Locate the cell with the specified text and output its [X, Y] center coordinate. 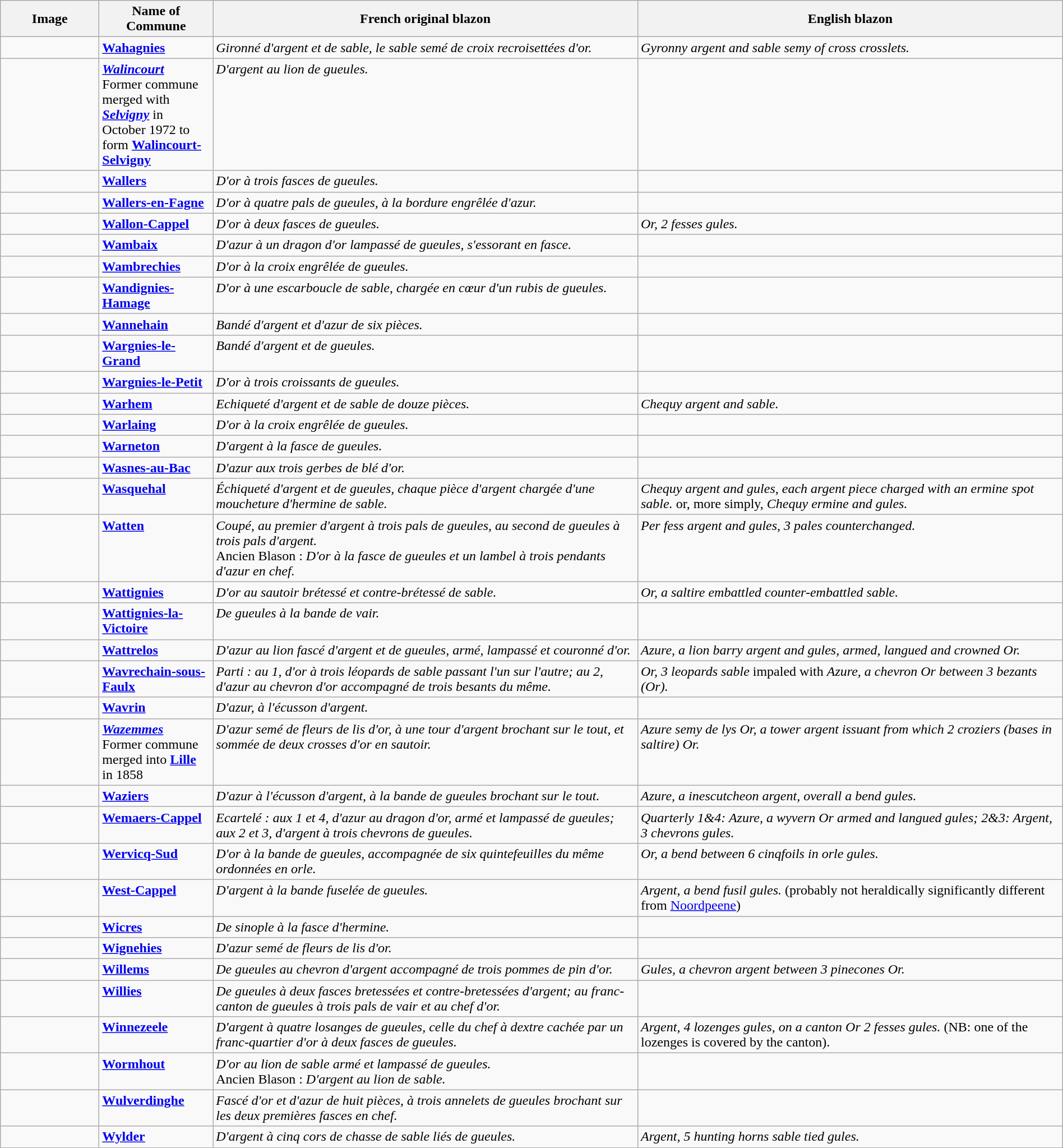
Quarterly 1&4: Azure, a wyvern Or armed and langued gules; 2&3: Argent, 3 chevrons gules. [850, 824]
Fascé d'or et d'azur de huit pièces, à trois annelets de gueules brochant sur les deux premières fasces en chef. [426, 1108]
Or, a bend between 6 cinqfoils in orle gules. [850, 861]
Or, a saltire embattled counter-embattled sable. [850, 592]
Azure, a lion barry argent and gules, armed, langued and crowned Or. [850, 650]
Gules, a chevron argent between 3 pinecones Or. [850, 970]
D'argent au lion de gueules. [426, 114]
Ecartelé : aux 1 et 4, d'azur au dragon d'or, armé et lampassé de gueules; aux 2 et 3, d'argent à trois chevrons de gueules. [426, 824]
Parti : au 1, d'or à trois léopards de sable passant l'un sur l'autre; au 2, d'azur au chevron d'or accompagné de trois besants du même. [426, 679]
Warneton [156, 446]
D'argent à la fasce de gueules. [426, 446]
Or, 2 fesses gules. [850, 224]
Wattignies-la-Victoire [156, 621]
Or, 3 leopards sable impaled with Azure, a chevron Or between 3 bezants (Or). [850, 679]
D'or à trois croissants de gueules. [426, 382]
D'argent à la bande fuselée de gueules. [426, 897]
D'or au sautoir brétessé et contre-brétessé de sable. [426, 592]
Wylder [156, 1137]
D'or à une escarboucle de sable, chargée en cœur d'un rubis de gueules. [426, 295]
Wasquehal [156, 497]
Wavrechain-sous-Faulx [156, 679]
D'azur au lion fascé d'argent et de gueules, armé, lampassé et couronné d'or. [426, 650]
Wallers [156, 181]
De sinople à la fasce d'hermine. [426, 927]
De gueules au chevron d'argent accompagné de trois pommes de pin d'or. [426, 970]
Wervicq-Sud [156, 861]
Wulverdinghe [156, 1108]
D'azur aux trois gerbes de blé d'or. [426, 468]
Watten [156, 548]
Wattignies [156, 592]
Winnezeele [156, 1035]
Willies [156, 998]
De gueules à la bande de vair. [426, 621]
Gironné d'argent et de sable, le sable semé de croix recroisettées d'or. [426, 48]
English blazon [850, 19]
WalincourtFormer commune merged with Selvigny in October 1972 to form Walincourt-Selvigny [156, 114]
Argent, a bend fusil gules. (probably not heraldically significantly different from Noordpeene) [850, 897]
D'or à trois fasces de gueules. [426, 181]
Azure semy de lys Or, a tower argent issuant from which 2 croziers (bases in saltire) Or. [850, 751]
Wargnies-le-Petit [156, 382]
Wicres [156, 927]
D'azur semé de fleurs de lis d'or, à une tour d'argent brochant sur le tout, et sommée de deux crosses d'or en sautoir. [426, 751]
De gueules à deux fasces bretessées et contre-bretessées d'argent; au franc-canton de gueules à trois pals de vair et au chef d'or. [426, 998]
Waziers [156, 796]
Willems [156, 970]
Wallers-en-Fagne [156, 202]
Bandé d'argent et de gueules. [426, 353]
Wignehies [156, 948]
D'or à deux fasces de gueules. [426, 224]
D'argent à cinq cors de chasse de sable liés de gueules. [426, 1137]
Échiqueté d'argent et de gueules, chaque pièce d'argent chargée d'une moucheture d'hermine de sable. [426, 497]
Wasnes-au-Bac [156, 468]
D'argent à quatre losanges de gueules, celle du chef à dextre cachée par un franc-quartier d'or à deux fasces de gueules. [426, 1035]
D'azur à l'écusson d'argent, à la bande de gueules brochant sur le tout. [426, 796]
Wannehain [156, 324]
D'azur, à l'écusson d'argent. [426, 708]
WazemmesFormer commune merged into Lille in 1858 [156, 751]
Wormhout [156, 1071]
Wahagnies [156, 48]
Per fess argent and gules, 3 pales counterchanged. [850, 548]
French original blazon [426, 19]
Wemaers-Cappel [156, 824]
Chequy argent and gules, each argent piece charged with an ermine spot sable. or, more simply, Chequy ermine and gules. [850, 497]
Chequy argent and sable. [850, 403]
West-Cappel [156, 897]
D'or à la bande de gueules, accompagnée de six quintefeuilles du même ordonnées en orle. [426, 861]
D'azur semé de fleurs de lis d'or. [426, 948]
Bandé d'argent et d'azur de six pièces. [426, 324]
Wallon-Cappel [156, 224]
Wambrechies [156, 266]
Warhem [156, 403]
Argent, 4 lozenges gules, on a canton Or 2 fesses gules. (NB: one of the lozenges is covered by the canton). [850, 1035]
Wandignies-Hamage [156, 295]
Wattrelos [156, 650]
Wambaix [156, 245]
Name of Commune [156, 19]
Wargnies-le-Grand [156, 353]
Argent, 5 hunting horns sable tied gules. [850, 1137]
D'or au lion de sable armé et lampassé de gueules.Ancien Blason : D'argent au lion de sable. [426, 1071]
D'azur à un dragon d'or lampassé de gueules, s'essorant en fasce. [426, 245]
Image [50, 19]
Echiqueté d'argent et de sable de douze pièces. [426, 403]
Azure, a inescutcheon argent, overall a bend gules. [850, 796]
Gyronny argent and sable semy of cross crosslets. [850, 48]
Wavrin [156, 708]
Warlaing [156, 425]
D'or à quatre pals de gueules, à la bordure engrêlée d'azur. [426, 202]
